Provide the [X, Y] coordinate of the cell's center where the given text is located.  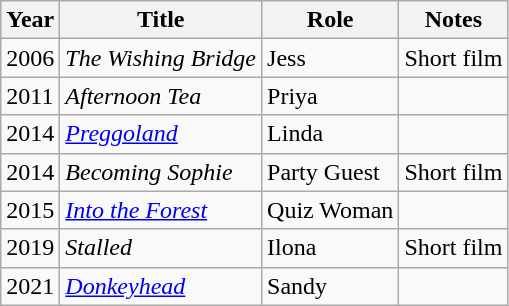
Party Guest [330, 172]
Year [30, 20]
2011 [30, 96]
Afternoon Tea [161, 96]
The Wishing Bridge [161, 58]
2019 [30, 248]
Donkeyhead [161, 286]
Notes [454, 20]
Into the Forest [161, 210]
Priya [330, 96]
2006 [30, 58]
Jess [330, 58]
2021 [30, 286]
Preggoland [161, 134]
2015 [30, 210]
Linda [330, 134]
Stalled [161, 248]
Sandy [330, 286]
Becoming Sophie [161, 172]
Title [161, 20]
Role [330, 20]
Ilona [330, 248]
Quiz Woman [330, 210]
